Pinpoint the cell where the given text exists, returning its (x, y) midpoint coordinate. 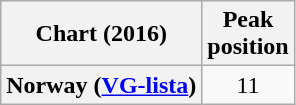
Norway (VG-lista) (102, 85)
11 (248, 85)
Chart (2016) (102, 34)
Peak position (248, 34)
